Output the [X, Y] coordinate of the center of the cell containing the given text.  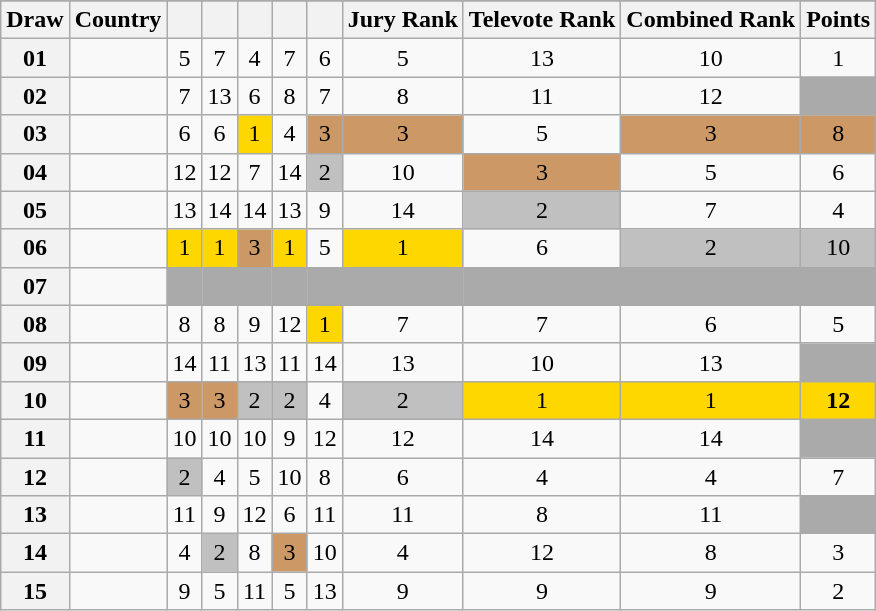
01 [35, 58]
02 [35, 96]
07 [35, 286]
08 [35, 324]
09 [35, 362]
04 [35, 172]
Jury Rank [402, 20]
15 [35, 591]
Country [118, 20]
Televote Rank [542, 20]
Draw [35, 20]
06 [35, 248]
05 [35, 210]
Combined Rank [711, 20]
Points [838, 20]
03 [35, 134]
